Determine the (X, Y) coordinate at the center of the cell enclosing the given text.  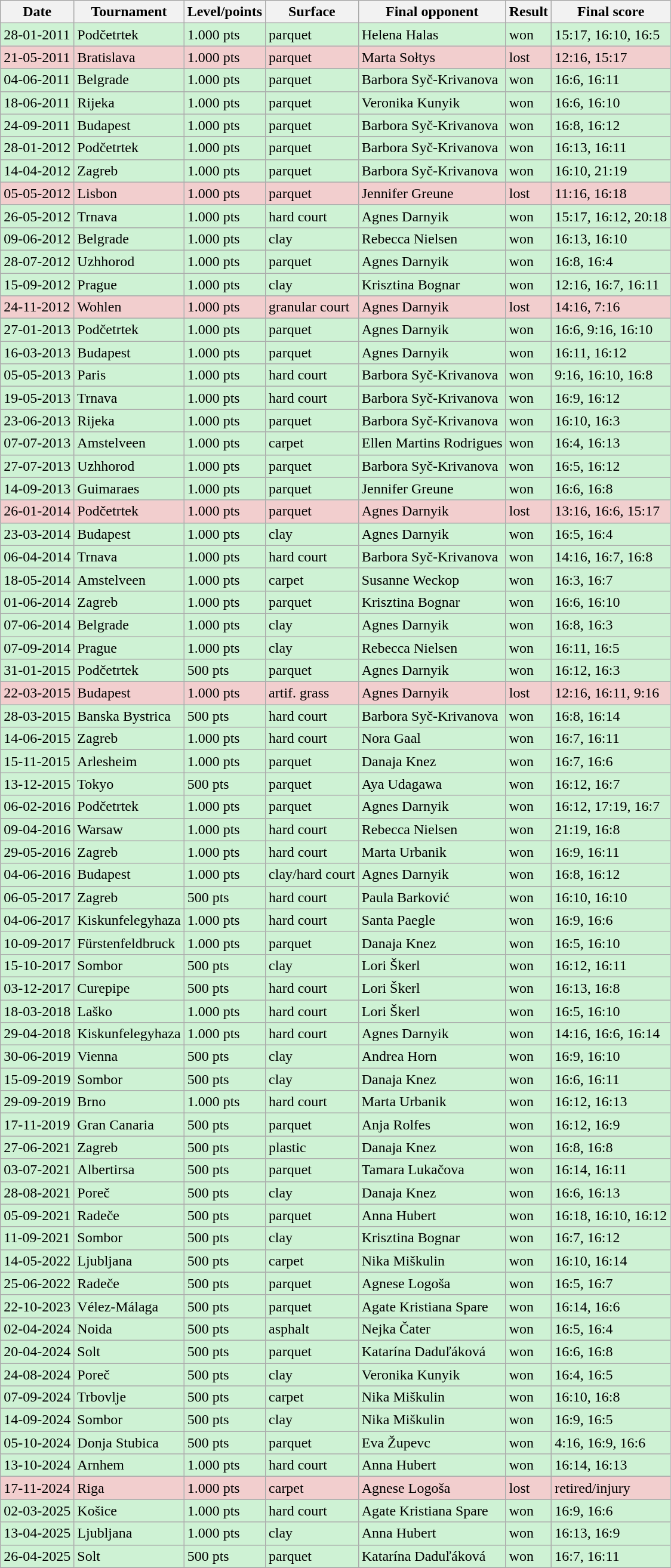
15-09-2012 (37, 285)
16:8, 16:14 (611, 716)
16:10, 16:3 (611, 421)
05-05-2012 (37, 193)
16:14, 16:13 (611, 1465)
07-06-2014 (37, 625)
24-09-2011 (37, 125)
19-05-2013 (37, 398)
Donja Stubica (129, 1443)
16:5, 16:12 (611, 466)
26-05-2012 (37, 216)
06-02-2016 (37, 807)
16:11, 16:5 (611, 647)
29-04-2018 (37, 1034)
27-01-2013 (37, 330)
16:12, 16:9 (611, 1125)
16:12, 16:11 (611, 965)
Laško (129, 1011)
16:12, 16:13 (611, 1102)
Tamara Lukačova (432, 1170)
13:16, 16:6, 15:17 (611, 511)
24-08-2024 (37, 1374)
Arlesheim (129, 761)
02-04-2024 (37, 1329)
Ellen Martins Rodrigues (432, 443)
26-01-2014 (37, 511)
31-01-2015 (37, 671)
28-01-2012 (37, 148)
Curepipe (129, 988)
21:19, 16:8 (611, 829)
29-09-2019 (37, 1102)
17-11-2019 (37, 1125)
16:8, 16:4 (611, 261)
20-04-2024 (37, 1351)
clay/hard court (312, 875)
09-04-2016 (37, 829)
07-09-2014 (37, 647)
Aya Udagawa (432, 784)
Vienna (129, 1057)
Helena Halas (432, 35)
granular court (312, 307)
16:13, 16:11 (611, 148)
16:6, 16:13 (611, 1193)
18-03-2018 (37, 1011)
16:13, 16:10 (611, 239)
Nejka Čater (432, 1329)
15-11-2015 (37, 761)
16:4, 16:13 (611, 443)
22-10-2023 (37, 1306)
Marta Sołtys (432, 57)
28-03-2015 (37, 716)
01-06-2014 (37, 602)
04-06-2011 (37, 80)
13-12-2015 (37, 784)
18-05-2014 (37, 579)
Brno (129, 1102)
05-05-2013 (37, 375)
4:16, 16:9, 16:6 (611, 1443)
16:9, 16:10 (611, 1057)
16:10, 16:10 (611, 897)
Lisbon (129, 193)
16:9, 16:5 (611, 1420)
05-09-2021 (37, 1215)
23-03-2014 (37, 534)
Andrea Horn (432, 1057)
14-06-2015 (37, 739)
16:8, 16:3 (611, 625)
03-07-2021 (37, 1170)
22-03-2015 (37, 693)
16:10, 21:19 (611, 171)
24-11-2012 (37, 307)
14:16, 16:7, 16:8 (611, 557)
16:13, 16:9 (611, 1533)
06-04-2014 (37, 557)
27-06-2021 (37, 1147)
16:9, 16:12 (611, 398)
15:17, 16:12, 20:18 (611, 216)
12:16, 15:17 (611, 57)
16:7, 16:12 (611, 1238)
Level/points (224, 12)
Košice (129, 1511)
18-06-2011 (37, 103)
Result (528, 12)
09-06-2012 (37, 239)
02-03-2025 (37, 1511)
Eva Župevc (432, 1443)
Anja Rolfes (432, 1125)
11:16, 16:18 (611, 193)
16:8, 16:8 (611, 1147)
03-12-2017 (37, 988)
16:10, 16:14 (611, 1261)
Wohlen (129, 307)
15:17, 16:10, 16:5 (611, 35)
07-07-2013 (37, 443)
25-06-2022 (37, 1283)
Final opponent (432, 12)
Tournament (129, 12)
23-06-2013 (37, 421)
21-05-2011 (37, 57)
16:13, 16:8 (611, 988)
14-09-2024 (37, 1420)
12:16, 16:11, 9:16 (611, 693)
16:10, 16:8 (611, 1397)
14:16, 7:16 (611, 307)
15-09-2019 (37, 1079)
Banska Bystrica (129, 716)
16:12, 17:19, 16:7 (611, 807)
15-10-2017 (37, 965)
28-07-2012 (37, 261)
16:11, 16:12 (611, 353)
16:14, 16:6 (611, 1306)
Tokyo (129, 784)
29-05-2016 (37, 852)
28-01-2011 (37, 35)
Vélez-Málaga (129, 1306)
16:7, 16:6 (611, 761)
28-08-2021 (37, 1193)
16:12, 16:3 (611, 671)
Final score (611, 12)
Date (37, 12)
14:16, 16:6, 16:14 (611, 1034)
04-06-2016 (37, 875)
16:9, 16:11 (611, 852)
Noida (129, 1329)
16:3, 16:7 (611, 579)
Warsaw (129, 829)
13-10-2024 (37, 1465)
asphalt (312, 1329)
14-04-2012 (37, 171)
retired/injury (611, 1488)
05-10-2024 (37, 1443)
Guimaraes (129, 489)
16:5, 16:7 (611, 1283)
27-07-2013 (37, 466)
Surface (312, 12)
Bratislava (129, 57)
Trbovlje (129, 1397)
30-06-2019 (37, 1057)
16:6, 9:16, 16:10 (611, 330)
Albertirsa (129, 1170)
Susanne Weckop (432, 579)
11-09-2021 (37, 1238)
16:14, 16:11 (611, 1170)
04-06-2017 (37, 920)
16:18, 16:10, 16:12 (611, 1215)
17-11-2024 (37, 1488)
Riga (129, 1488)
plastic (312, 1147)
9:16, 16:10, 16:8 (611, 375)
13-04-2025 (37, 1533)
Paula Barković (432, 897)
Santa Paegle (432, 920)
Gran Canaria (129, 1125)
16:4, 16:5 (611, 1374)
16-03-2013 (37, 353)
16:12, 16:7 (611, 784)
12:16, 16:7, 16:11 (611, 285)
10-09-2017 (37, 943)
Nora Gaal (432, 739)
26-04-2025 (37, 1556)
Fürstenfeldbruck (129, 943)
Arnhem (129, 1465)
07-09-2024 (37, 1397)
Paris (129, 375)
14-09-2013 (37, 489)
14-05-2022 (37, 1261)
06-05-2017 (37, 897)
artif. grass (312, 693)
